Search for the cell housing the specified text and yield its (X, Y) center coordinate. 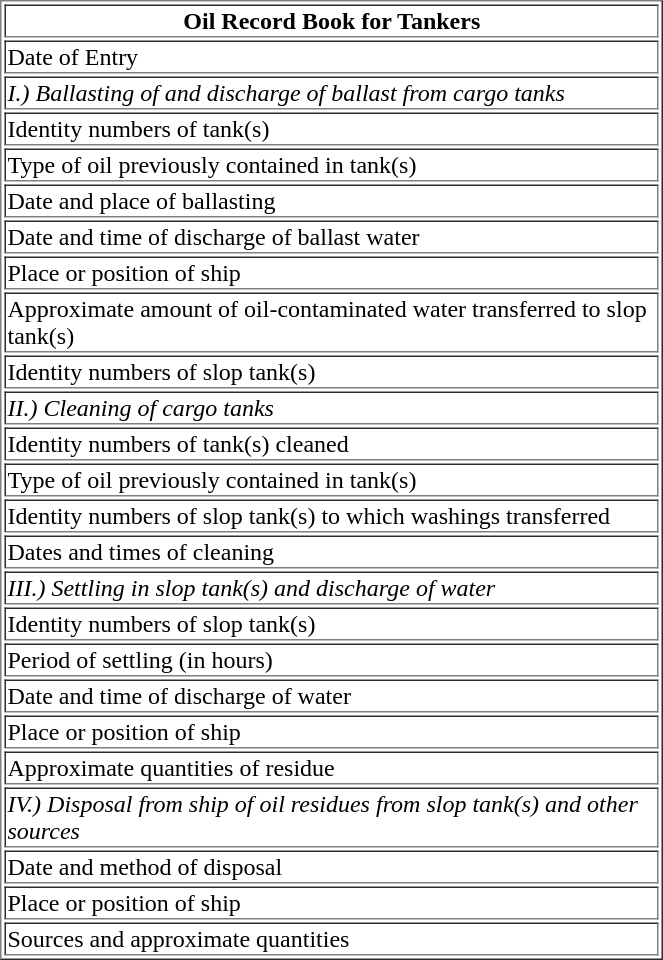
Approximate quantities of residue (332, 768)
Identity numbers of tank(s) (332, 128)
Date and time of discharge of ballast water (332, 236)
Date and time of discharge of water (332, 696)
II.) Cleaning of cargo tanks (332, 408)
III.) Settling in slop tank(s) and discharge of water (332, 588)
Identity numbers of slop tank(s) to which washings transferred (332, 516)
Date and place of ballasting (332, 200)
I.) Ballasting of and discharge of ballast from cargo tanks (332, 92)
Sources and approximate quantities (332, 938)
IV.) Disposal from ship of oil residues from slop tank(s) and other sources (332, 818)
Date and method of disposal (332, 866)
Date of Entry (332, 56)
Oil Record Book for Tankers (332, 20)
Dates and times of cleaning (332, 552)
Approximate amount of oil-contaminated water transferred to slop tank(s) (332, 322)
Period of settling (in hours) (332, 660)
Identity numbers of tank(s) cleaned (332, 444)
